Return [X, Y] of the center of cell containing provided text 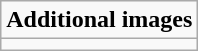
Additional images [100, 20]
